Locate the cell with the specified text and output its (X, Y) center coordinate. 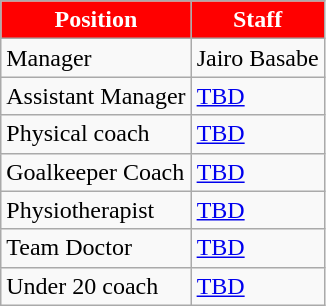
Jairo Basabe (258, 58)
Manager (96, 58)
Physiotherapist (96, 210)
Assistant Manager (96, 96)
Physical coach (96, 134)
Staff (258, 20)
Position (96, 20)
Goalkeeper Coach (96, 172)
Under 20 coach (96, 286)
Team Doctor (96, 248)
